Return the [x, y] coordinate for the center point of the cell that contains the specified text.  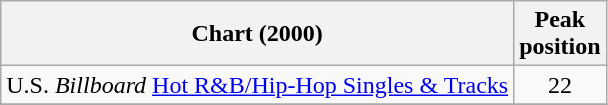
Peakposition [560, 34]
22 [560, 85]
U.S. Billboard Hot R&B/Hip-Hop Singles & Tracks [258, 85]
Chart (2000) [258, 34]
